Capture the cell that displays the provided text and extract its (X, Y) central coordinate. 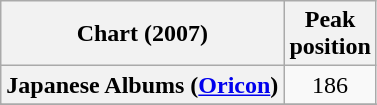
Peakposition (330, 34)
Japanese Albums (Oricon) (142, 85)
Chart (2007) (142, 34)
186 (330, 85)
